Capture the cell that displays the provided text and extract its [X, Y] central coordinate. 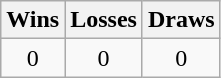
Wins [33, 20]
Losses [104, 20]
Draws [181, 20]
